Detect which cell encompasses the target text, then output its [x, y] center coordinate. 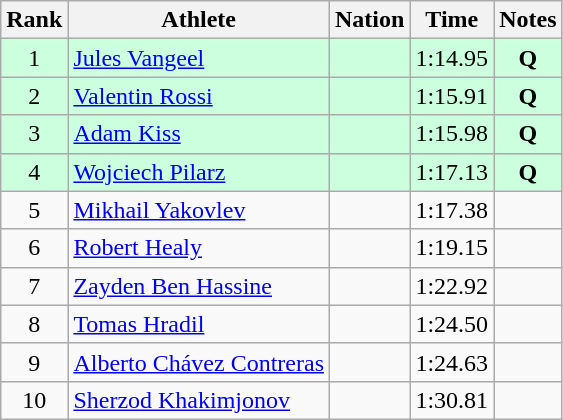
Notes [528, 20]
4 [34, 172]
Time [452, 20]
1:17.13 [452, 172]
Rank [34, 20]
7 [34, 286]
Mikhail Yakovlev [199, 210]
Robert Healy [199, 248]
6 [34, 248]
1:19.15 [452, 248]
1:14.95 [452, 58]
1:15.98 [452, 134]
Athlete [199, 20]
Wojciech Pilarz [199, 172]
1 [34, 58]
Sherzod Khakimjonov [199, 400]
1:15.91 [452, 96]
1:17.38 [452, 210]
Jules Vangeel [199, 58]
8 [34, 324]
Nation [370, 20]
1:24.63 [452, 362]
5 [34, 210]
Zayden Ben Hassine [199, 286]
Tomas Hradil [199, 324]
2 [34, 96]
1:22.92 [452, 286]
9 [34, 362]
10 [34, 400]
Alberto Chávez Contreras [199, 362]
1:24.50 [452, 324]
Valentin Rossi [199, 96]
1:30.81 [452, 400]
3 [34, 134]
Adam Kiss [199, 134]
